Return the (X, Y) coordinate for the center point of the cell that contains the specified text.  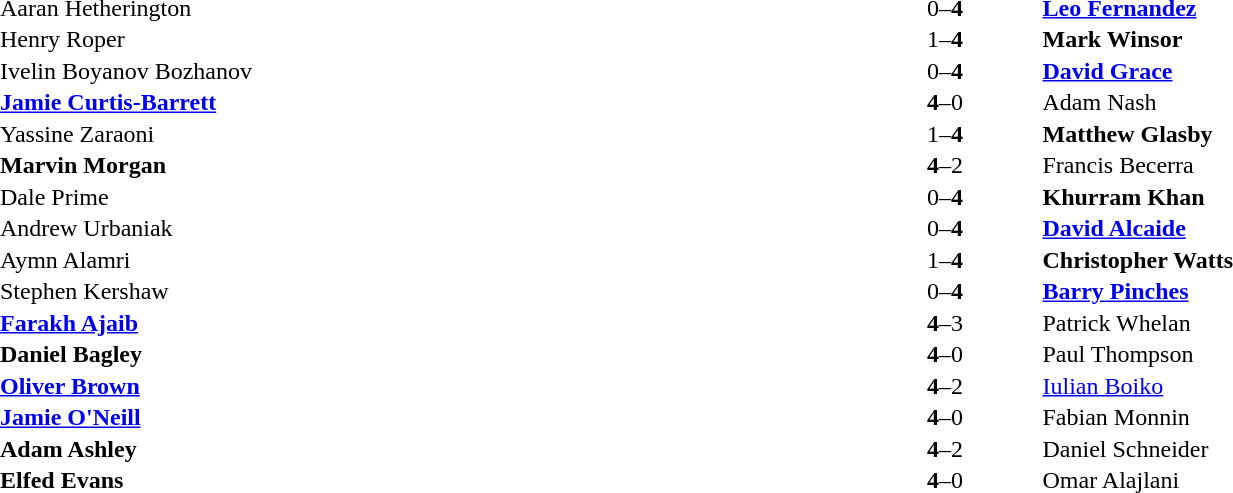
4–3 (944, 323)
